Return the [x, y] coordinate for the center point of the cell that contains the specified text.  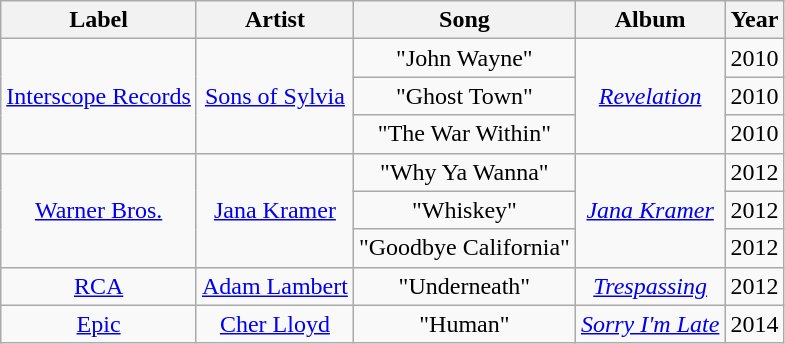
Album [650, 20]
Artist [274, 20]
Year [754, 20]
Sorry I'm Late [650, 324]
"John Wayne" [464, 58]
Label [99, 20]
Trespassing [650, 286]
"Underneath" [464, 286]
"Goodbye California" [464, 248]
Adam Lambert [274, 286]
"Why Ya Wanna" [464, 172]
Epic [99, 324]
Song [464, 20]
RCA [99, 286]
"The War Within" [464, 134]
Revelation [650, 96]
Warner Bros. [99, 210]
"Ghost Town" [464, 96]
"Human" [464, 324]
Sons of Sylvia [274, 96]
Cher Lloyd [274, 324]
2014 [754, 324]
"Whiskey" [464, 210]
Interscope Records [99, 96]
